Search for the cell housing the specified text and yield its [X, Y] center coordinate. 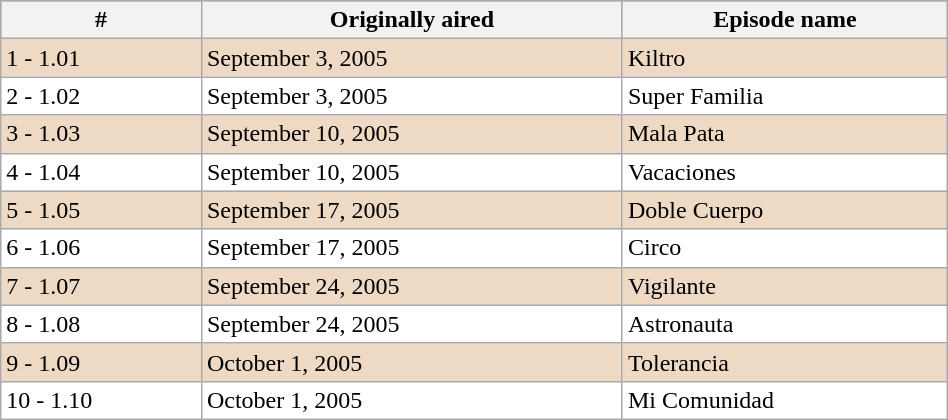
Kiltro [784, 58]
Tolerancia [784, 362]
3 - 1.03 [102, 134]
Circo [784, 248]
9 - 1.09 [102, 362]
Vacaciones [784, 172]
10 - 1.10 [102, 400]
Episode name [784, 20]
1 - 1.01 [102, 58]
2 - 1.02 [102, 96]
Astronauta [784, 324]
# [102, 20]
Originally aired [412, 20]
Mala Pata [784, 134]
7 - 1.07 [102, 286]
8 - 1.08 [102, 324]
6 - 1.06 [102, 248]
5 - 1.05 [102, 210]
Super Familia [784, 96]
Mi Comunidad [784, 400]
Doble Cuerpo [784, 210]
Vigilante [784, 286]
4 - 1.04 [102, 172]
